Locate the cell with the specified text and output its (X, Y) center coordinate. 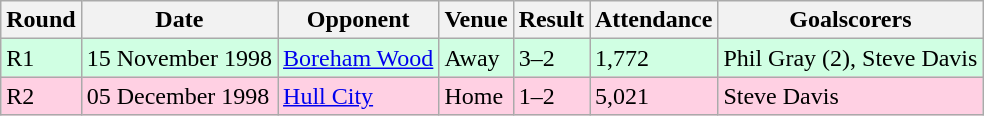
Result (551, 20)
Home (476, 96)
1,772 (654, 58)
Opponent (358, 20)
15 November 1998 (179, 58)
Round (41, 20)
5,021 (654, 96)
1–2 (551, 96)
Away (476, 58)
3–2 (551, 58)
Phil Gray (2), Steve Davis (850, 58)
05 December 1998 (179, 96)
Boreham Wood (358, 58)
R2 (41, 96)
Attendance (654, 20)
Date (179, 20)
Goalscorers (850, 20)
R1 (41, 58)
Venue (476, 20)
Hull City (358, 96)
Steve Davis (850, 96)
